Detect which cell encompasses the target text, then output its (x, y) center coordinate. 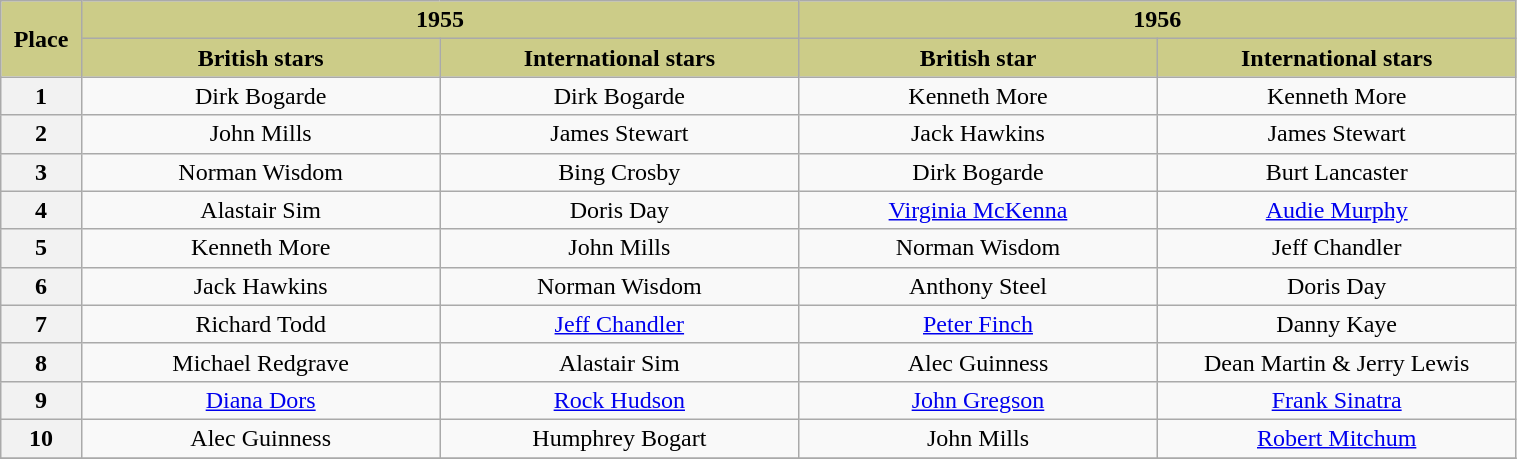
Rock Hudson (620, 400)
Diana Dors (260, 400)
Michael Redgrave (260, 362)
3 (42, 172)
10 (42, 438)
Bing Crosby (620, 172)
6 (42, 286)
Danny Kaye (1336, 324)
2 (42, 134)
Anthony Steel (978, 286)
7 (42, 324)
1956 (1158, 20)
1955 (440, 20)
Robert Mitchum (1336, 438)
British stars (260, 58)
Burt Lancaster (1336, 172)
Audie Murphy (1336, 210)
1 (42, 96)
Richard Todd (260, 324)
British star (978, 58)
4 (42, 210)
Dean Martin & Jerry Lewis (1336, 362)
5 (42, 248)
Frank Sinatra (1336, 400)
Humphrey Bogart (620, 438)
Virginia McKenna (978, 210)
Peter Finch (978, 324)
8 (42, 362)
Place (42, 39)
John Gregson (978, 400)
9 (42, 400)
